Scan for the cell matching the given text and deliver its [x, y] coordinate at center. 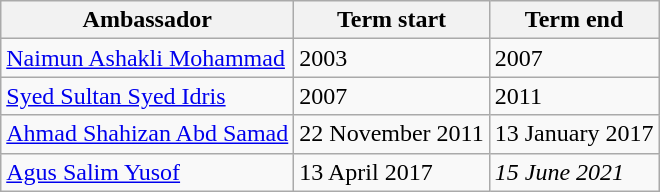
Ambassador [148, 20]
22 November 2011 [392, 134]
2003 [392, 58]
Term end [574, 20]
Naimun Ashakli Mohammad [148, 58]
13 January 2017 [574, 134]
Agus Salim Yusof [148, 172]
13 April 2017 [392, 172]
Ahmad Shahizan Abd Samad [148, 134]
2011 [574, 96]
Syed Sultan Syed Idris [148, 96]
Term start [392, 20]
15 June 2021 [574, 172]
